Scan for the cell matching the given text and deliver its [X, Y] coordinate at center. 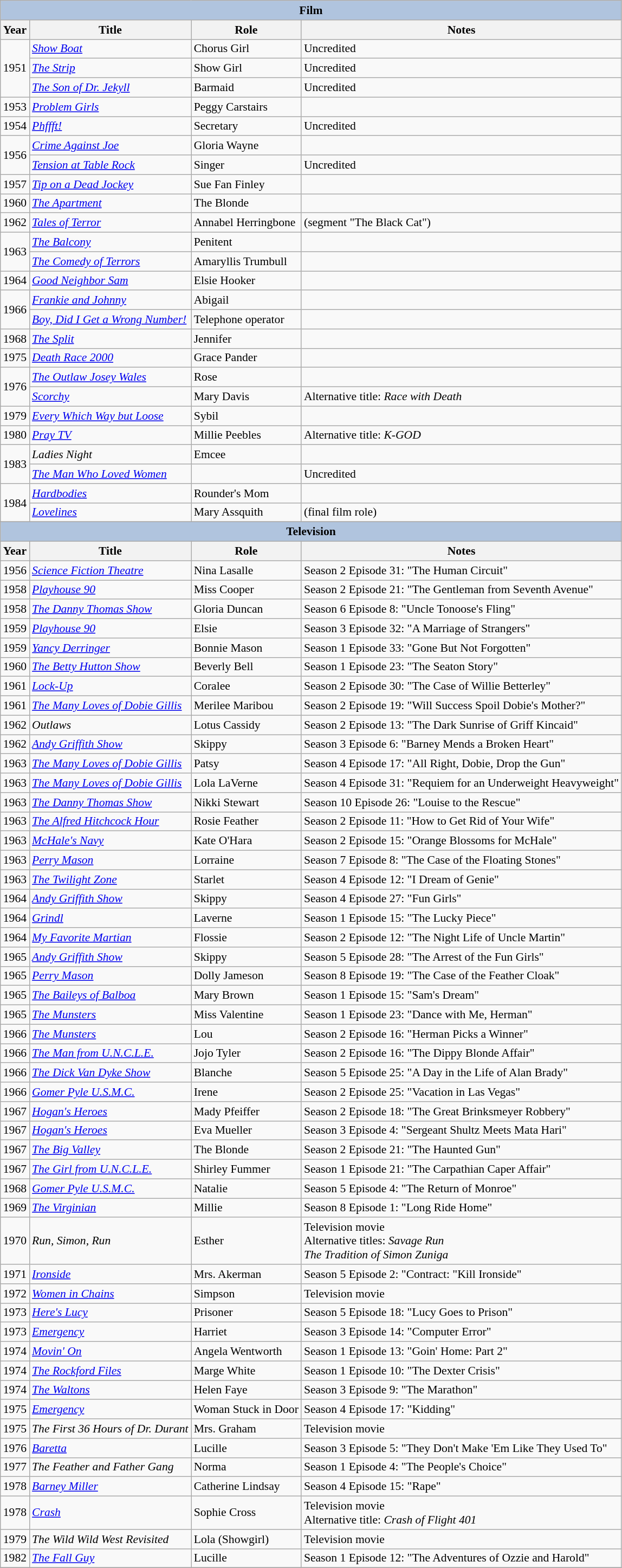
Nikki Stewart [246, 802]
Show Boat [111, 49]
The Feather and Father Gang [111, 1467]
Season 2 Episode 30: "The Case of Willie Betterley" [462, 686]
Esther [246, 1242]
Beverly Bell [246, 667]
Norma [246, 1467]
Tales of Terror [111, 223]
Lorraine [246, 860]
Television movieAlternative title: Crash of Flight 401 [462, 1513]
The Big Valley [111, 1150]
Gloria Duncan [246, 609]
Science Fiction Theatre [111, 570]
Grindl [111, 918]
Season 3 Episode 9: "The Marathon" [462, 1390]
Season 1 Episode 21: "The Carpathian Caper Affair" [462, 1169]
The Virginian [111, 1208]
Season 2 Episode 21: "The Haunted Gun" [462, 1150]
Kate O'Hara [246, 841]
The Dick Van Dyke Show [111, 1073]
(final film role) [462, 512]
Show Girl [246, 68]
Bonnie Mason [246, 648]
Mrs. Akerman [246, 1274]
The Rockford Files [111, 1371]
Season 8 Episode 19: "The Case of the Feather Cloak" [462, 976]
Lock-Up [111, 686]
Nina Lasalle [246, 570]
Amaryllis Trumbull [246, 261]
Ironside [111, 1274]
Season 6 Episode 8: "Uncle Tonoose's Fling" [462, 609]
Alternative title: K-GOD [462, 435]
Annabel Herringbone [246, 223]
The Baileys of Balboa [111, 995]
1984 [15, 503]
Movin' On [111, 1352]
Merilee Maribou [246, 706]
Television [311, 532]
Jennifer [246, 339]
Yancy Derringer [111, 648]
Season 5 Episode 18: "Lucy Goes to Prison" [462, 1313]
The Twilight Zone [111, 879]
The Wild Wild West Revisited [111, 1539]
Mrs. Graham [246, 1429]
Abigail [246, 300]
1972 [15, 1294]
Lou [246, 1034]
Tension at Table Rock [111, 165]
Season 2 Episode 31: "The Human Circuit" [462, 570]
Lovelines [111, 512]
Angela Wentworth [246, 1352]
Good Neighbor Sam [111, 281]
Lola (Showgirl) [246, 1539]
The Fall Guy [111, 1558]
Hardbodies [111, 493]
Season 1 Episode 4: "The People's Choice" [462, 1467]
Every Which Way but Loose [111, 416]
1969 [15, 1208]
The Strip [111, 68]
Peggy Carstairs [246, 107]
The Waltons [111, 1390]
Crime Against Joe [111, 146]
Season 1 Episode 15: "Sam's Dream" [462, 995]
Chorus Girl [246, 49]
Season 2 Episode 21: "The Gentleman from Seventh Avenue" [462, 590]
Sue Fan Finley [246, 184]
The Son of Dr. Jekyll [111, 88]
Pray TV [111, 435]
Film [311, 10]
Irene [246, 1092]
The Man Who Loved Women [111, 474]
Season 4 Episode 17: "Kidding" [462, 1410]
Prisoner [246, 1313]
Elsie [246, 628]
The Betty Hutton Show [111, 667]
Scorchy [111, 397]
The Comedy of Terrors [111, 261]
The Balcony [111, 242]
Barney Miller [111, 1487]
Season 3 Episode 4: "Sergeant Shultz Meets Mata Hari" [462, 1130]
The Girl from U.N.C.L.E. [111, 1169]
Jojo Tyler [246, 1053]
Season 2 Episode 19: "Will Success Spoil Dobie's Mother?" [462, 706]
The Split [111, 339]
Season 3 Episode 5: "They Don't Make 'Em Like They Used To" [462, 1448]
Season 5 Episode 28: "The Arrest of the Fun Girls" [462, 957]
Mady Pfeiffer [246, 1111]
The First 36 Hours of Dr. Durant [111, 1429]
1971 [15, 1274]
Gloria Wayne [246, 146]
Catherine Lindsay [246, 1487]
Elsie Hooker [246, 281]
1951 [15, 68]
Season 2 Episode 13: "The Dark Sunrise of Griff Kincaid" [462, 725]
Season 10 Episode 26: "Louise to the Rescue" [462, 802]
Season 5 Episode 2: "Contract: "Kill Ironside" [462, 1274]
Run, Simon, Run [111, 1242]
The Alfred Hitchcock Hour [111, 821]
Helen Faye [246, 1390]
Television movieAlternative titles: Savage RunThe Tradition of Simon Zuniga [462, 1242]
Miss Valentine [246, 1015]
Shirley Fummer [246, 1169]
1980 [15, 435]
Flossie [246, 937]
Problem Girls [111, 107]
Coralee [246, 686]
Tip on a Dead Jockey [111, 184]
Season 2 Episode 18: "The Great Brinksmeyer Robbery" [462, 1111]
Outlaws [111, 725]
1954 [15, 126]
The Apartment [111, 203]
Barmaid [246, 88]
Season 2 Episode 15: "Orange Blossoms for McHale" [462, 841]
Season 2 Episode 16: "Herman Picks a Winner" [462, 1034]
Alternative title: Race with Death [462, 397]
Mary Brown [246, 995]
Season 5 Episode 4: "The Return of Monroe" [462, 1188]
Season 1 Episode 13: "Goin' Home: Part 2" [462, 1352]
Season 1 Episode 23: "Dance with Me, Herman" [462, 1015]
Season 1 Episode 12: "The Adventures of Ozzie and Harold" [462, 1558]
Season 4 Episode 12: "I Dream of Genie" [462, 879]
Women in Chains [111, 1294]
Sophie Cross [246, 1513]
Millie Peebles [246, 435]
Here's Lucy [111, 1313]
Harriet [246, 1332]
Natalie [246, 1188]
Season 2 Episode 25: "Vacation in Las Vegas" [462, 1092]
Simpson [246, 1294]
Boy, Did I Get a Wrong Number! [111, 319]
Telephone operator [246, 319]
Season 5 Episode 25: "A Day in the Life of Alan Brady" [462, 1073]
Patsy [246, 764]
Grace Pander [246, 358]
Dolly Jameson [246, 976]
Mary Davis [246, 397]
Season 1 Episode 15: "The Lucky Piece" [462, 918]
Emcee [246, 455]
Season 2 Episode 11: "How to Get Rid of Your Wife" [462, 821]
1970 [15, 1242]
Season 2 Episode 12: "The Night Life of Uncle Martin" [462, 937]
Season 3 Episode 32: "A Marriage of Strangers" [462, 628]
Mary Assquith [246, 512]
Season 3 Episode 6: "Barney Mends a Broken Heart" [462, 744]
1982 [15, 1558]
Season 7 Episode 8: "The Case of the Floating Stones" [462, 860]
Rosie Feather [246, 821]
Marge White [246, 1371]
Secretary [246, 126]
1957 [15, 184]
1983 [15, 464]
Baretta [111, 1448]
The Man from U.N.C.L.E. [111, 1053]
Season 1 Episode 33: "Gone But Not Forgotten" [462, 648]
Eva Mueller [246, 1130]
Death Race 2000 [111, 358]
Starlet [246, 879]
Miss Cooper [246, 590]
Penitent [246, 242]
Season 4 Episode 15: "Rape" [462, 1487]
The Outlaw Josey Wales [111, 377]
Lotus Cassidy [246, 725]
Frankie and Johnny [111, 300]
Millie [246, 1208]
Sybil [246, 416]
Crash [111, 1513]
Phffft! [111, 126]
Lola LaVerne [246, 783]
Season 4 Episode 27: "Fun Girls" [462, 899]
Rose [246, 377]
1953 [15, 107]
Rounder's Mom [246, 493]
My Favorite Martian [111, 937]
Season 4 Episode 17: "All Right, Dobie, Drop the Gun" [462, 764]
Singer [246, 165]
Season 1 Episode 10: "The Dexter Crisis" [462, 1371]
Blanche [246, 1073]
Laverne [246, 918]
(segment "The Black Cat") [462, 223]
Woman Stuck in Door [246, 1410]
Season 2 Episode 16: "The Dippy Blonde Affair" [462, 1053]
Ladies Night [111, 455]
Season 8 Episode 1: "Long Ride Home" [462, 1208]
1977 [15, 1467]
Season 4 Episode 31: "Requiem for an Underweight Heavyweight" [462, 783]
McHale's Navy [111, 841]
Season 1 Episode 23: "The Seaton Story" [462, 667]
Season 3 Episode 14: "Computer Error" [462, 1332]
